Find where the given text appears and provide that cell's center as (x, y) coordinate. 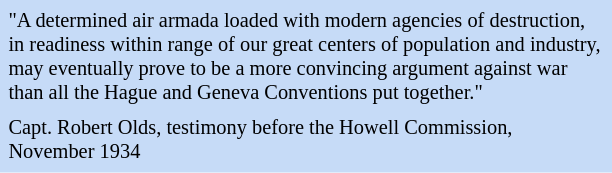
Capt. Robert Olds, testimony before the Howell Commission, November 1934 (306, 140)
